From the cell containing the given text, extract its center point as (x, y) coordinate. 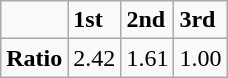
Ratio (34, 58)
3rd (200, 20)
1.00 (200, 58)
1st (94, 20)
2nd (148, 20)
2.42 (94, 58)
1.61 (148, 58)
